Determine the [x, y] coordinate at the center of the cell enclosing the given text.  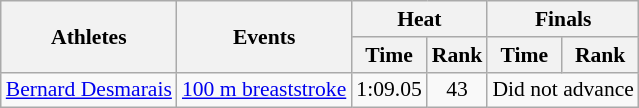
1:09.05 [388, 90]
Bernard Desmarais [89, 90]
43 [458, 90]
Finals [563, 19]
Events [264, 36]
Heat [419, 19]
Athletes [89, 36]
Did not advance [563, 90]
100 m breaststroke [264, 90]
